Find where the given text appears and provide that cell's center as (X, Y) coordinate. 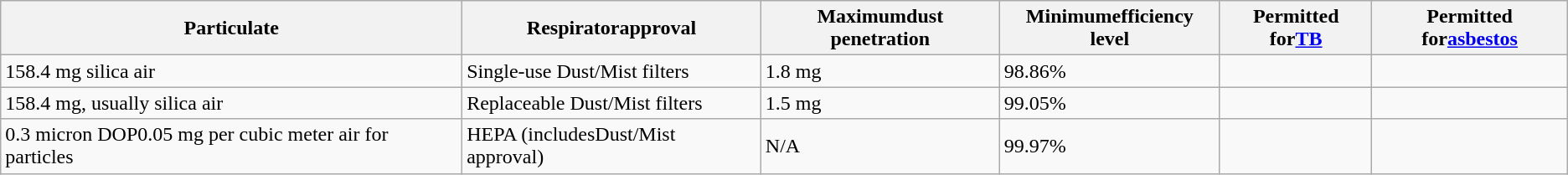
99.05% (1109, 103)
1.8 mg (879, 71)
Minimumefficiency level (1109, 28)
99.97% (1109, 146)
158.4 mg silica air (231, 71)
Single-use Dust/Mist filters (611, 71)
Particulate (231, 28)
158.4 mg, usually silica air (231, 103)
Respiratorapproval (611, 28)
0.3 micron DOP0.05 mg per cubic meter air for particles (231, 146)
N/A (879, 146)
Permitted forasbestos (1469, 28)
Maximumdust penetration (879, 28)
98.86% (1109, 71)
HEPA (includesDust/Mist approval) (611, 146)
Replaceable Dust/Mist filters (611, 103)
Permitted forTB (1296, 28)
1.5 mg (879, 103)
